Search for the cell housing the specified text and yield its [X, Y] center coordinate. 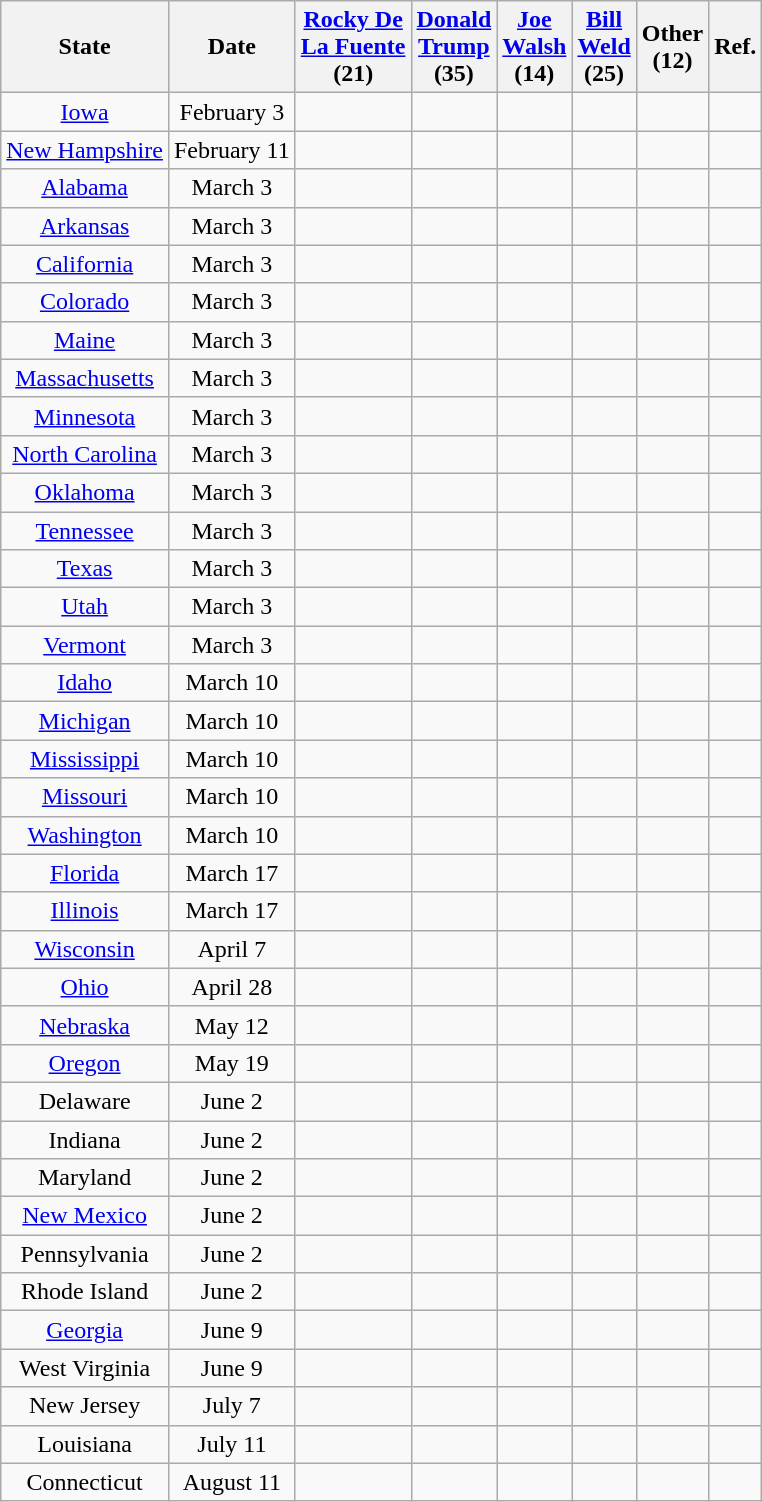
Nebraska [85, 1025]
New Mexico [85, 1216]
Florida [85, 873]
Missouri [85, 797]
Arkansas [85, 226]
Georgia [85, 1330]
Oregon [85, 1063]
Washington [85, 835]
Utah [85, 607]
State [85, 47]
April 28 [232, 987]
California [85, 264]
New Jersey [85, 1406]
Iowa [85, 112]
Vermont [85, 645]
West Virginia [85, 1368]
Colorado [85, 302]
May 19 [232, 1063]
Idaho [85, 683]
Other(12) [672, 47]
Joe Walsh(14) [534, 47]
Rhode Island [85, 1292]
Date [232, 47]
Connecticut [85, 1482]
May 12 [232, 1025]
Indiana [85, 1139]
Louisiana [85, 1444]
Ref. [736, 47]
Rocky DeLa Fuente(21) [353, 47]
Maine [85, 340]
Texas [85, 569]
February 11 [232, 150]
Illinois [85, 911]
Maryland [85, 1178]
DonaldTrump(35) [454, 47]
April 7 [232, 949]
Massachusetts [85, 378]
February 3 [232, 112]
Michigan [85, 721]
Oklahoma [85, 492]
Pennsylvania [85, 1254]
North Carolina [85, 454]
Alabama [85, 188]
July 11 [232, 1444]
New Hampshire [85, 150]
BillWeld(25) [604, 47]
August 11 [232, 1482]
Wisconsin [85, 949]
July 7 [232, 1406]
Mississippi [85, 759]
Minnesota [85, 416]
Ohio [85, 987]
Tennessee [85, 531]
Delaware [85, 1101]
